Search for the cell housing the specified text and yield its (x, y) center coordinate. 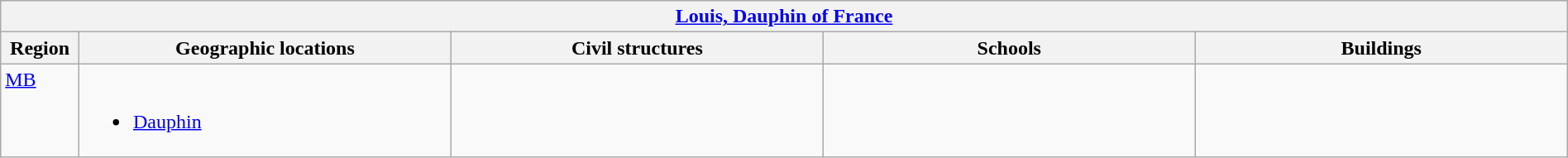
MB (40, 111)
Schools (1009, 48)
Civil structures (637, 48)
Geographic locations (265, 48)
Buildings (1381, 48)
Region (40, 48)
Dauphin (265, 111)
Louis, Dauphin of France (784, 17)
